Provide the (x, y) coordinate of the cell's center where the given text is located.  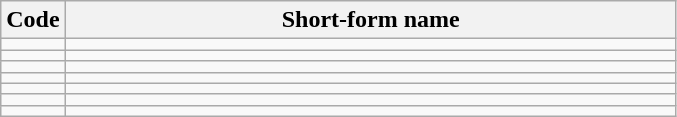
Code (33, 20)
Short-form name (370, 20)
